Extract the (x, y) coordinate from the center of the cell holding the provided text.  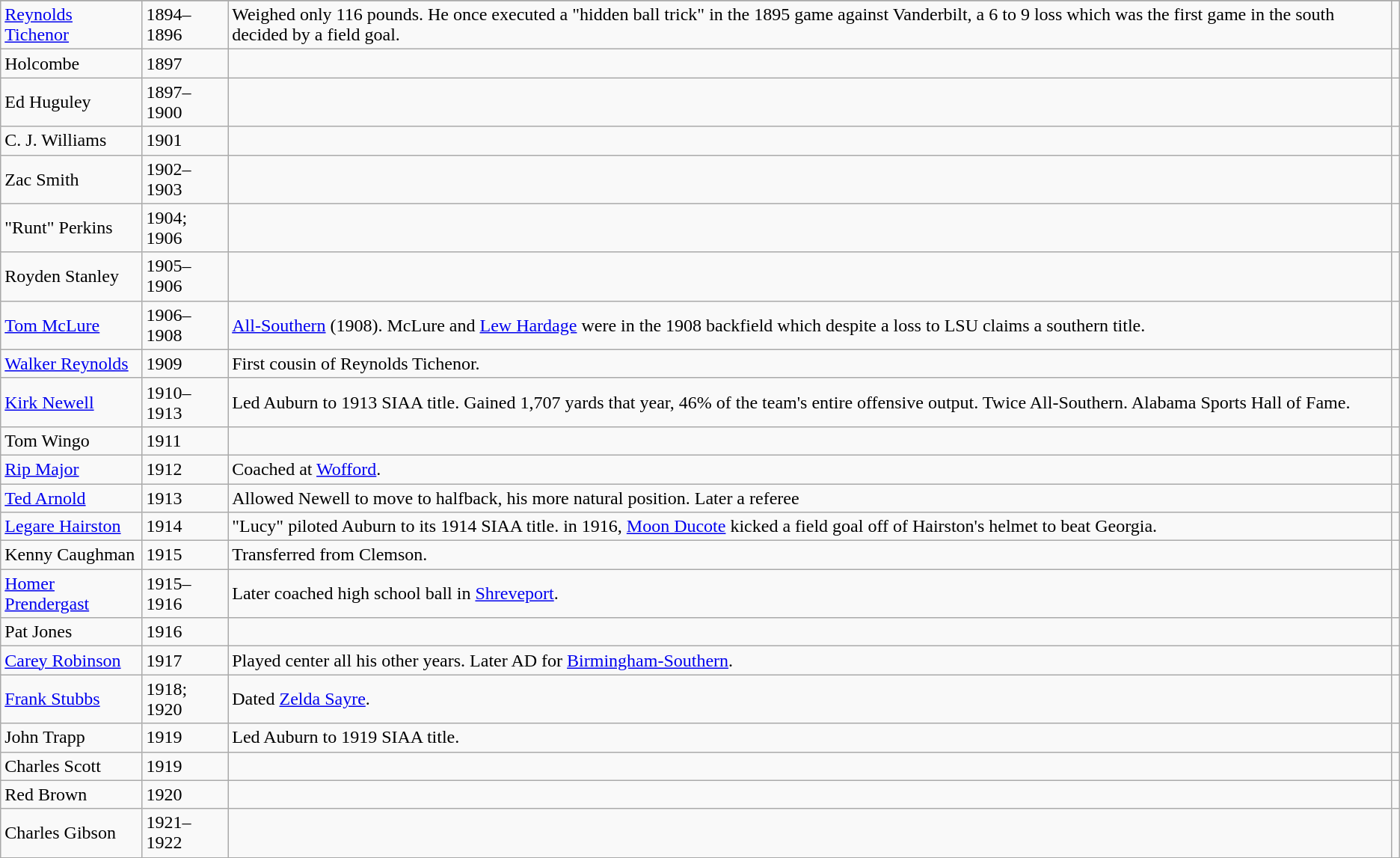
1901 (185, 141)
Tom Wingo (72, 441)
Charles Scott (72, 766)
Royden Stanley (72, 277)
"Runt" Perkins (72, 227)
1913 (185, 497)
Transferred from Clemson. (809, 555)
1905–1906 (185, 277)
1915–1916 (185, 594)
Ed Huguley (72, 102)
1902–1903 (185, 180)
Coached at Wofford. (809, 469)
Red Brown (72, 794)
Kenny Caughman (72, 555)
1921–1922 (185, 833)
Ted Arnold (72, 497)
1904; 1906 (185, 227)
Frank Stubbs (72, 699)
Homer Prendergast (72, 594)
1912 (185, 469)
Allowed Newell to move to halfback, his more natural position. Later a referee (809, 497)
Zac Smith (72, 180)
1910–1913 (185, 402)
"Lucy" piloted Auburn to its 1914 SIAA title. in 1916, Moon Ducote kicked a field goal off of Hairston's helmet to beat Georgia. (809, 527)
C. J. Williams (72, 141)
1918; 1920 (185, 699)
First cousin of Reynolds Tichenor. (809, 364)
1909 (185, 364)
Kirk Newell (72, 402)
All-Southern (1908). McLure and Lew Hardage were in the 1908 backfield which despite a loss to LSU claims a southern title. (809, 325)
1894–1896 (185, 25)
Later coached high school ball in Shreveport. (809, 594)
1906–1908 (185, 325)
Tom McLure (72, 325)
1897 (185, 64)
Legare Hairston (72, 527)
1897–1900 (185, 102)
Walker Reynolds (72, 364)
1916 (185, 632)
Reynolds Tichenor (72, 25)
Led Auburn to 1919 SIAA title. (809, 738)
Holcombe (72, 64)
Played center all his other years. Later AD for Birmingham-Southern. (809, 661)
1920 (185, 794)
Dated Zelda Sayre. (809, 699)
Rip Major (72, 469)
Pat Jones (72, 632)
Charles Gibson (72, 833)
1914 (185, 527)
1911 (185, 441)
Carey Robinson (72, 661)
John Trapp (72, 738)
1917 (185, 661)
1915 (185, 555)
